Determine the [X, Y] coordinate at the center of the cell enclosing the given text.  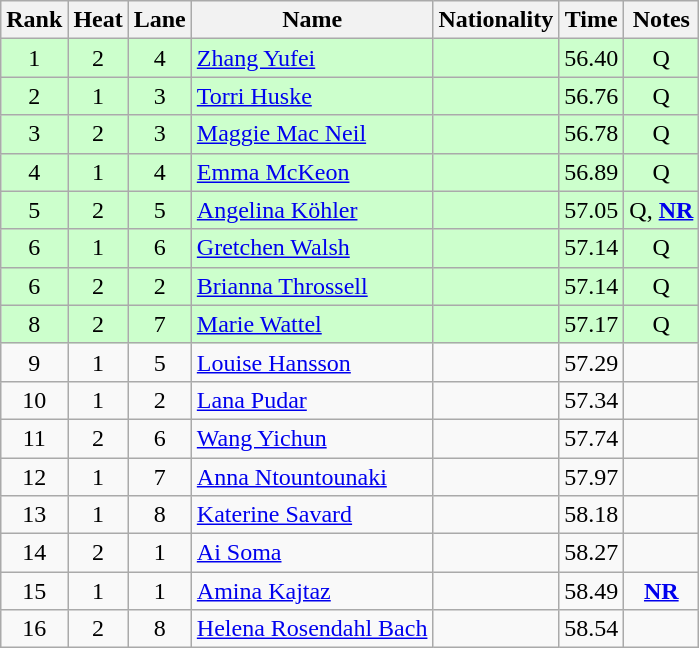
58.27 [592, 553]
Lane [160, 20]
56.89 [592, 172]
Time [592, 20]
11 [34, 438]
58.49 [592, 591]
57.97 [592, 477]
9 [34, 362]
13 [34, 515]
Heat [98, 20]
10 [34, 400]
Nationality [496, 20]
Emma McKeon [312, 172]
Marie Wattel [312, 324]
57.17 [592, 324]
15 [34, 591]
12 [34, 477]
Brianna Throssell [312, 286]
Gretchen Walsh [312, 248]
Lana Pudar [312, 400]
Torri Huske [312, 96]
Louise Hansson [312, 362]
Wang Yichun [312, 438]
Q, NR [662, 210]
Maggie Mac Neil [312, 134]
Amina Kajtaz [312, 591]
16 [34, 629]
57.34 [592, 400]
57.05 [592, 210]
57.29 [592, 362]
Zhang Yufei [312, 58]
56.76 [592, 96]
Angelina Köhler [312, 210]
14 [34, 553]
NR [662, 591]
Name [312, 20]
Notes [662, 20]
Rank [34, 20]
Anna Ntountounaki [312, 477]
Ai Soma [312, 553]
56.40 [592, 58]
58.54 [592, 629]
Katerine Savard [312, 515]
58.18 [592, 515]
57.74 [592, 438]
Helena Rosendahl Bach [312, 629]
56.78 [592, 134]
